Return the [X, Y] coordinate for the center point of the cell that contains the specified text.  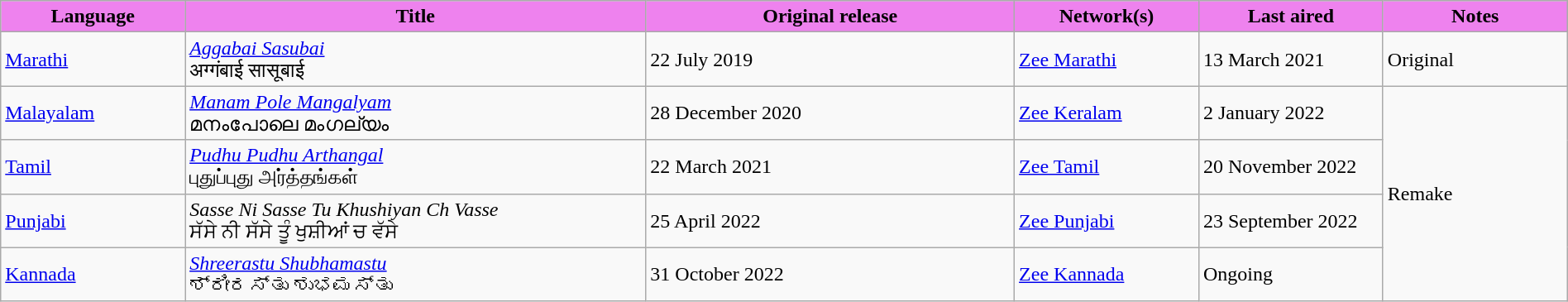
Marathi [93, 60]
Language [93, 17]
Network(s) [1107, 17]
Manam Pole Mangalyam മനംപോലെ മംഗല്യം [415, 113]
Shreerastu Shubhamastu ಶ್ರೀರಸ್ತು ಶುಭಮಸ್ತು [415, 275]
Zee Marathi [1107, 60]
Original release [830, 17]
Pudhu Pudhu Arthangal புதுப்புது அர்த்தங்கள் [415, 167]
2 January 2022 [1290, 113]
20 November 2022 [1290, 167]
28 December 2020 [830, 113]
Ongoing [1290, 275]
Tamil [93, 167]
Zee Tamil [1107, 167]
Zee Kannada [1107, 275]
Malayalam [93, 113]
Remake [1475, 194]
Aggabai Sasubai अग्गंबाई सासूबाई [415, 60]
Title [415, 17]
23 September 2022 [1290, 220]
Kannada [93, 275]
Sasse Ni Sasse Tu Khushiyan Ch Vasse ਸੱਸੇ ਨੀ ਸੱਸੇ ਤੂੰ ਖੁਸ਼ੀਆਂ ਚ ਵੱਸੇ [415, 220]
31 October 2022 [830, 275]
13 March 2021 [1290, 60]
Punjabi [93, 220]
Last aired [1290, 17]
25 April 2022 [830, 220]
22 July 2019 [830, 60]
Zee Keralam [1107, 113]
Original [1475, 60]
22 March 2021 [830, 167]
Zee Punjabi [1107, 220]
Notes [1475, 17]
